Scan for the cell matching the given text and deliver its [X, Y] coordinate at center. 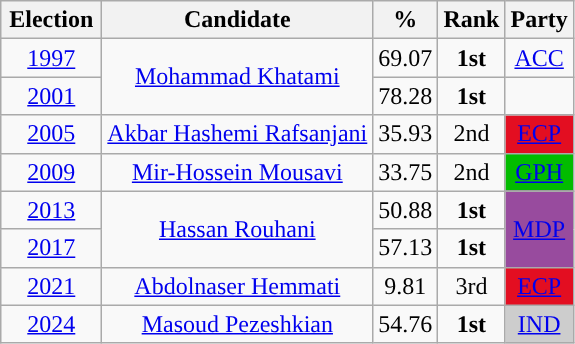
3rd [472, 286]
MDP [539, 229]
2005 [52, 134]
2013 [52, 210]
Party [539, 20]
50.88 [406, 210]
ACC [539, 58]
2017 [52, 248]
Candidate [238, 20]
Hassan Rouhani [238, 229]
Abdolnaser Hemmati [238, 286]
Rank [472, 20]
Masoud Pezeshkian [238, 324]
57.13 [406, 248]
Akbar Hashemi Rafsanjani [238, 134]
2021 [52, 286]
GPH [539, 172]
2024 [52, 324]
54.76 [406, 324]
33.75 [406, 172]
IND [539, 324]
% [406, 20]
2009 [52, 172]
Mohammad Khatami [238, 77]
69.07 [406, 58]
Mir-Hossein Mousavi [238, 172]
35.93 [406, 134]
2001 [52, 96]
78.28 [406, 96]
9.81 [406, 286]
Election [52, 20]
1997 [52, 58]
